Detect which cell encompasses the target text, then output its (X, Y) center coordinate. 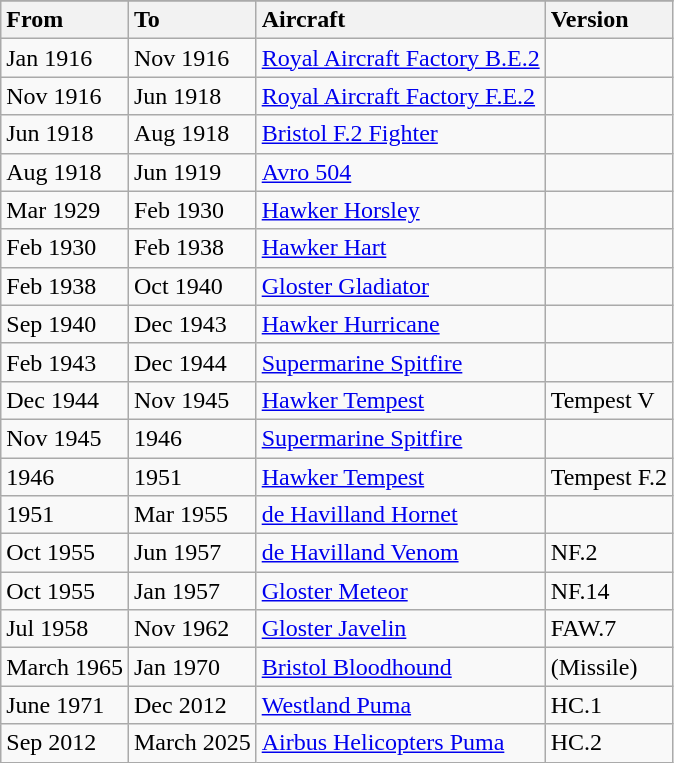
Tempest V (608, 400)
March 2025 (192, 743)
Bristol F.2 Fighter (400, 134)
Version (608, 20)
FAW.7 (608, 629)
de Havilland Venom (400, 553)
NF.14 (608, 591)
Hawker Horsley (400, 210)
Hawker Hart (400, 248)
Gloster Meteor (400, 591)
Tempest F.2 (608, 477)
Mar 1955 (192, 515)
de Havilland Hornet (400, 515)
HC.1 (608, 705)
Airbus Helicopters Puma (400, 743)
Jan 1970 (192, 667)
Dec 1943 (192, 324)
Royal Aircraft Factory F.E.2 (400, 96)
Jan 1957 (192, 591)
Bristol Bloodhound (400, 667)
Gloster Javelin (400, 629)
From (65, 20)
Jun 1919 (192, 172)
Avro 504 (400, 172)
Royal Aircraft Factory B.E.2 (400, 58)
To (192, 20)
Hawker Hurricane (400, 324)
Feb 1943 (65, 362)
HC.2 (608, 743)
NF.2 (608, 553)
Mar 1929 (65, 210)
Oct 1940 (192, 286)
Nov 1962 (192, 629)
(Missile) (608, 667)
Westland Puma (400, 705)
June 1971 (65, 705)
March 1965 (65, 667)
Jan 1916 (65, 58)
Sep 2012 (65, 743)
Jul 1958 (65, 629)
Gloster Gladiator (400, 286)
Dec 2012 (192, 705)
Aircraft (400, 20)
Sep 1940 (65, 324)
Jun 1957 (192, 553)
